For the text-containing cell, return its midpoint in [x, y] coordinate format. 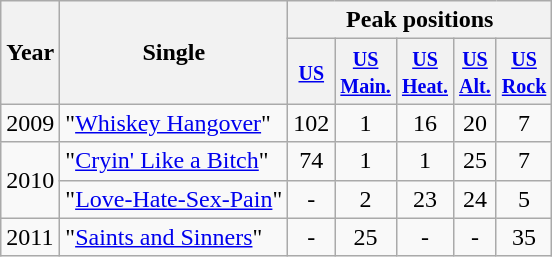
102 [312, 123]
35 [524, 237]
2010 [30, 180]
"Love-Hate-Sex-Pain" [174, 199]
74 [312, 161]
"Saints and Sinners" [174, 237]
23 [424, 199]
16 [424, 123]
USAlt. [476, 72]
24 [476, 199]
2009 [30, 123]
US [312, 72]
2011 [30, 237]
5 [524, 199]
USMain. [366, 72]
2 [366, 199]
USRock [524, 72]
Single [174, 52]
USHeat. [424, 72]
"Whiskey Hangover" [174, 123]
20 [476, 123]
Year [30, 52]
Peak positions [420, 20]
"Cryin' Like a Bitch" [174, 161]
